Scan for the cell matching the given text and deliver its [x, y] coordinate at center. 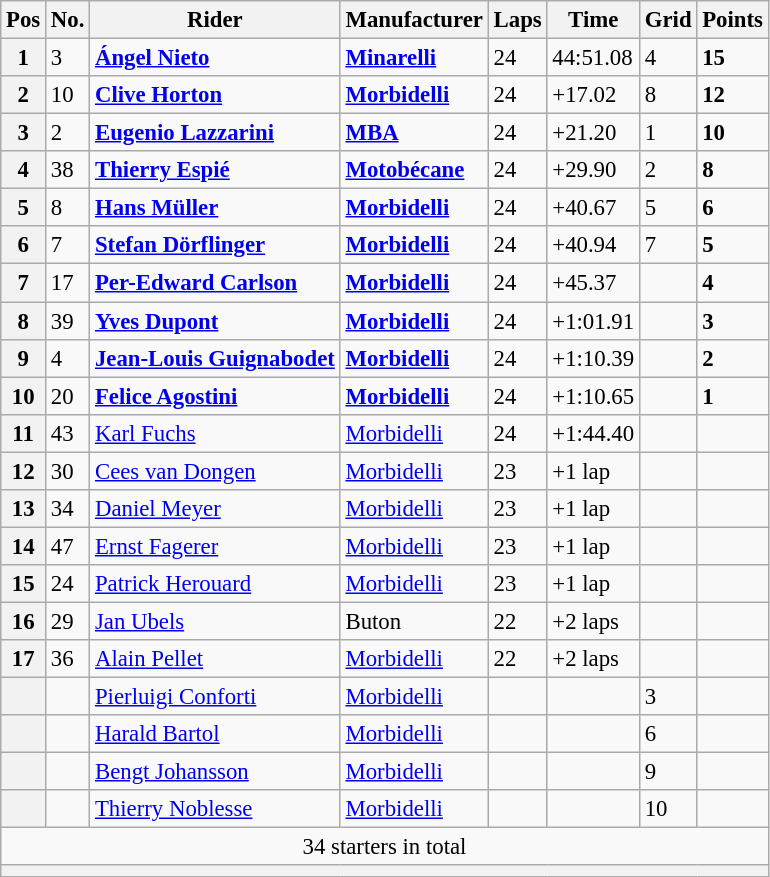
Cees van Dongen [215, 471]
29 [68, 621]
+40.94 [593, 245]
14 [24, 546]
Ángel Nieto [215, 58]
Pierluigi Conforti [215, 697]
39 [68, 321]
Jan Ubels [215, 621]
+45.37 [593, 283]
Karl Fuchs [215, 433]
Minarelli [414, 58]
+21.20 [593, 133]
+1:10.39 [593, 358]
16 [24, 621]
Daniel Meyer [215, 509]
Stefan Dörflinger [215, 245]
Harald Bartol [215, 734]
Bengt Johansson [215, 772]
Eugenio Lazzarini [215, 133]
Clive Horton [215, 95]
Time [593, 20]
30 [68, 471]
No. [68, 20]
47 [68, 546]
Motobécane [414, 170]
Thierry Noblesse [215, 809]
Grid [668, 20]
Patrick Herouard [215, 584]
+1:44.40 [593, 433]
34 [68, 509]
Hans Müller [215, 208]
MBA [414, 133]
Manufacturer [414, 20]
+40.67 [593, 208]
+1:01.91 [593, 321]
Ernst Fagerer [215, 546]
Laps [518, 20]
13 [24, 509]
Rider [215, 20]
11 [24, 433]
+17.02 [593, 95]
20 [68, 396]
38 [68, 170]
Buton [414, 621]
Thierry Espié [215, 170]
36 [68, 659]
Felice Agostini [215, 396]
Yves Dupont [215, 321]
34 starters in total [384, 847]
+1:10.65 [593, 396]
43 [68, 433]
+29.90 [593, 170]
Pos [24, 20]
Jean-Louis Guignabodet [215, 358]
44:51.08 [593, 58]
Points [732, 20]
Per-Edward Carlson [215, 283]
Alain Pellet [215, 659]
